Detect which cell encompasses the target text, then output its [x, y] center coordinate. 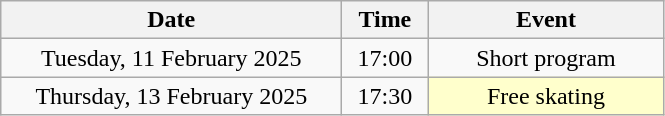
17:30 [385, 96]
17:00 [385, 58]
Time [385, 20]
Short program [546, 58]
Free skating [546, 96]
Tuesday, 11 February 2025 [172, 58]
Thursday, 13 February 2025 [172, 96]
Date [172, 20]
Event [546, 20]
